From the cell containing the given text, extract its center point as [X, Y] coordinate. 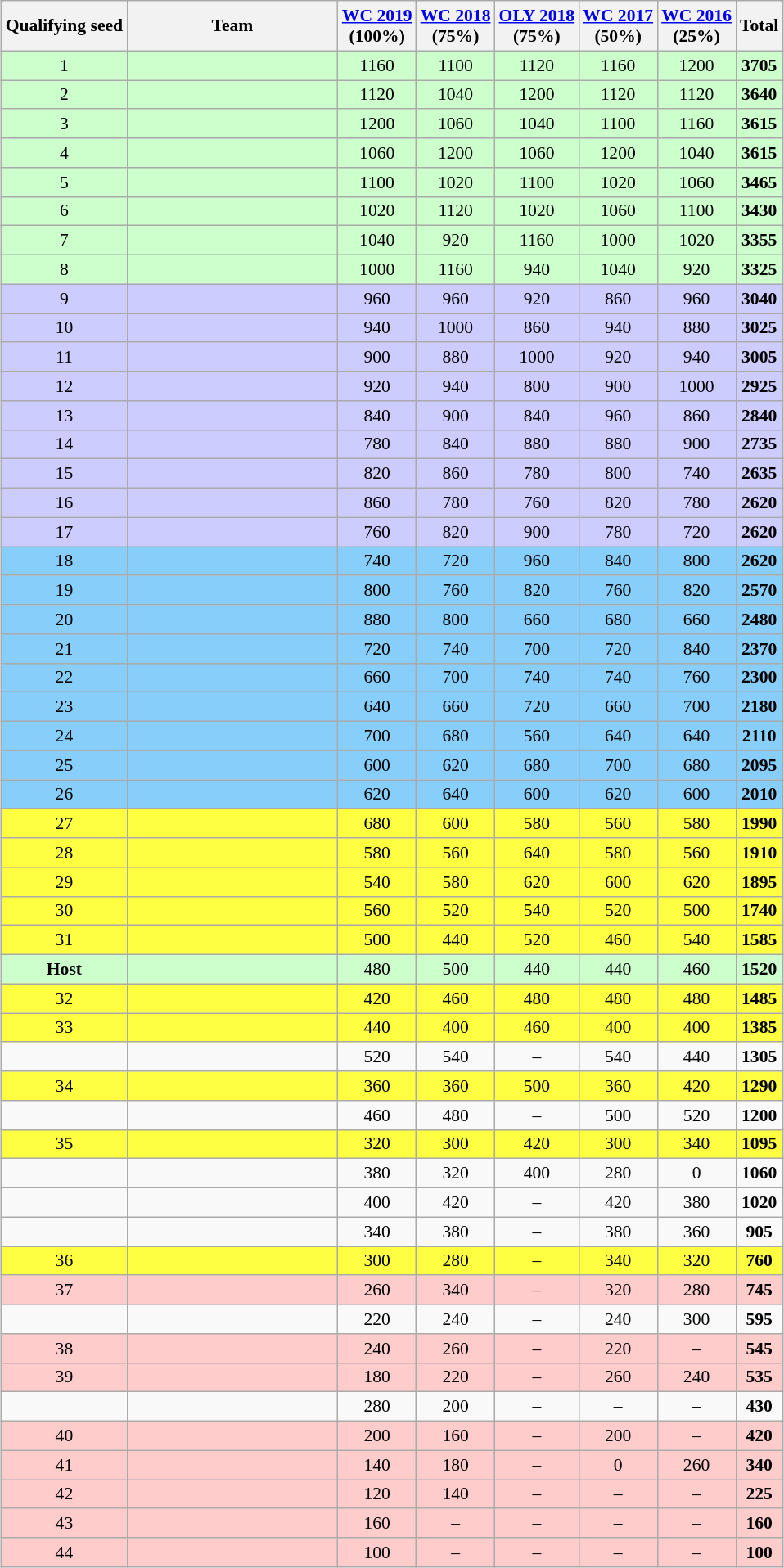
32 [64, 998]
28 [64, 853]
2925 [759, 386]
WC 2016(25%) [696, 26]
39 [64, 1377]
3040 [759, 299]
2480 [759, 620]
7 [64, 241]
2635 [759, 474]
40 [64, 1436]
31 [64, 940]
3325 [759, 270]
4 [64, 153]
2300 [759, 678]
3430 [759, 211]
Total [759, 26]
34 [64, 1086]
1095 [759, 1144]
3465 [759, 182]
1 [64, 65]
22 [64, 678]
11 [64, 358]
1485 [759, 998]
13 [64, 416]
43 [64, 1524]
1990 [759, 824]
1385 [759, 1028]
17 [64, 532]
595 [759, 1319]
9 [64, 299]
30 [64, 911]
2010 [759, 795]
430 [759, 1407]
37 [64, 1291]
905 [759, 1232]
23 [64, 707]
2180 [759, 707]
545 [759, 1349]
6 [64, 211]
14 [64, 444]
29 [64, 882]
42 [64, 1494]
3640 [759, 95]
19 [64, 591]
15 [64, 474]
3 [64, 124]
WC 2019(100%) [377, 26]
8 [64, 270]
20 [64, 620]
2735 [759, 444]
2 [64, 95]
33 [64, 1028]
120 [377, 1494]
2840 [759, 416]
2570 [759, 591]
3005 [759, 358]
38 [64, 1349]
1910 [759, 853]
10 [64, 328]
5 [64, 182]
1520 [759, 970]
25 [64, 765]
Host [64, 970]
OLY 2018(75%) [537, 26]
535 [759, 1377]
225 [759, 1494]
21 [64, 649]
41 [64, 1465]
26 [64, 795]
3025 [759, 328]
2110 [759, 737]
Qualifying seed [64, 26]
1895 [759, 882]
1740 [759, 911]
1290 [759, 1086]
35 [64, 1144]
12 [64, 386]
3355 [759, 241]
2095 [759, 765]
WC 2017(50%) [618, 26]
Team [232, 26]
1305 [759, 1057]
2370 [759, 649]
27 [64, 824]
36 [64, 1261]
18 [64, 561]
WC 2018(75%) [456, 26]
1585 [759, 940]
44 [64, 1552]
3705 [759, 65]
16 [64, 503]
745 [759, 1291]
24 [64, 737]
